Return the [x, y] coordinate for the center point of the cell that contains the specified text.  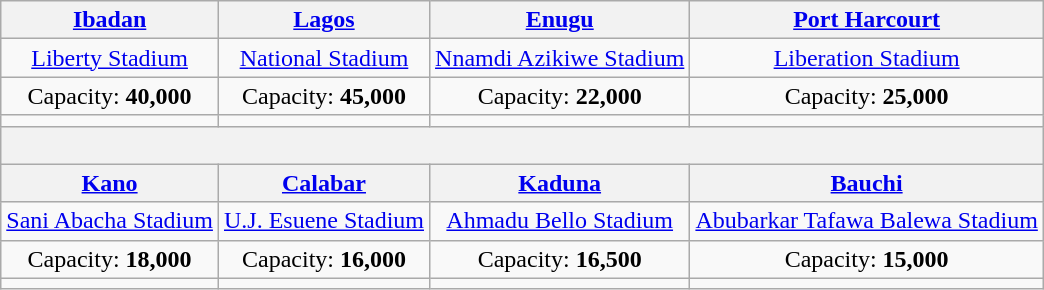
Kano [110, 183]
Capacity: 45,000 [324, 96]
Calabar [324, 183]
Sani Abacha Stadium [110, 221]
Nnamdi Azikiwe Stadium [560, 58]
U.J. Esuene Stadium [324, 221]
Capacity: 15,000 [866, 259]
Capacity: 18,000 [110, 259]
National Stadium [324, 58]
Ibadan [110, 20]
Ahmadu Bello Stadium [560, 221]
Capacity: 25,000 [866, 96]
Liberty Stadium [110, 58]
Lagos [324, 20]
Abubarkar Tafawa Balewa Stadium [866, 221]
Kaduna [560, 183]
Capacity: 22,000 [560, 96]
Capacity: 40,000 [110, 96]
Enugu [560, 20]
Capacity: 16,500 [560, 259]
Liberation Stadium [866, 58]
Bauchi [866, 183]
Capacity: 16,000 [324, 259]
Port Harcourt [866, 20]
